Return (x, y) of the center of cell containing provided text 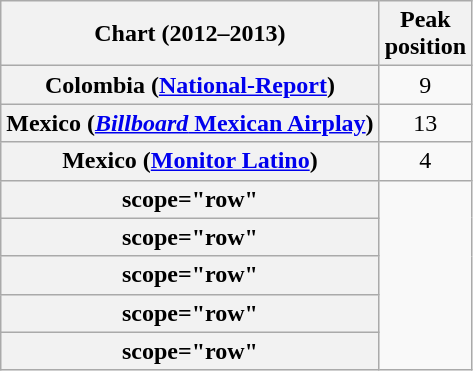
13 (425, 123)
4 (425, 161)
Colombia (National-Report) (190, 85)
Mexico (Monitor Latino) (190, 161)
Peakposition (425, 34)
Chart (2012–2013) (190, 34)
9 (425, 85)
Mexico (Billboard Mexican Airplay) (190, 123)
